Detect which cell encompasses the target text, then output its (X, Y) center coordinate. 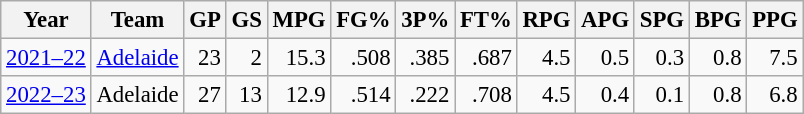
GS (246, 20)
0.5 (606, 58)
RPG (546, 20)
.708 (486, 95)
.687 (486, 58)
FT% (486, 20)
15.3 (299, 58)
.514 (364, 95)
APG (606, 20)
.385 (426, 58)
2022–23 (46, 95)
6.8 (775, 95)
BPG (718, 20)
PPG (775, 20)
3P% (426, 20)
0.1 (662, 95)
.222 (426, 95)
2 (246, 58)
2021–22 (46, 58)
Team (138, 20)
GP (205, 20)
13 (246, 95)
0.3 (662, 58)
0.4 (606, 95)
.508 (364, 58)
MPG (299, 20)
27 (205, 95)
7.5 (775, 58)
FG% (364, 20)
SPG (662, 20)
12.9 (299, 95)
23 (205, 58)
Year (46, 20)
